Return [X, Y] of the center of cell containing provided text 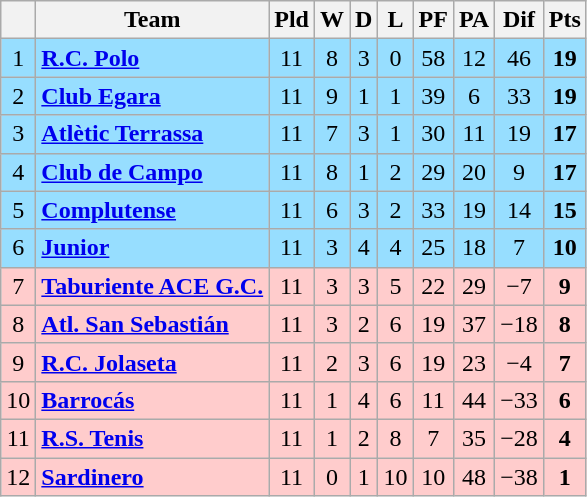
Pts [564, 20]
PA [474, 20]
22 [433, 286]
−18 [520, 324]
Taburiente ACE G.C. [152, 286]
37 [474, 324]
Pld [292, 20]
20 [474, 172]
D [364, 20]
−7 [520, 286]
−33 [520, 400]
L [396, 20]
Atlètic Terrassa [152, 134]
46 [520, 58]
R.S. Tenis [152, 438]
48 [474, 477]
Sardinero [152, 477]
−28 [520, 438]
Junior [152, 248]
Atl. San Sebastián [152, 324]
58 [433, 58]
PF [433, 20]
R.C. Polo [152, 58]
39 [433, 96]
Dif [520, 20]
25 [433, 248]
14 [520, 210]
23 [474, 362]
35 [474, 438]
44 [474, 400]
Club Egara [152, 96]
−38 [520, 477]
Team [152, 20]
15 [564, 210]
18 [474, 248]
−4 [520, 362]
Club de Campo [152, 172]
Barrocás [152, 400]
W [332, 20]
30 [433, 134]
R.C. Jolaseta [152, 362]
Complutense [152, 210]
